Return (X, Y) of the center of cell containing provided text 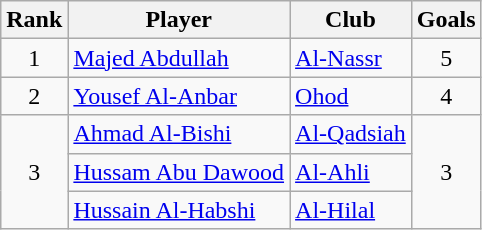
Player (179, 20)
Al-Hilal (351, 210)
Yousef Al-Anbar (179, 96)
Hussain Al-Habshi (179, 210)
5 (446, 58)
Al-Qadsiah (351, 134)
Al-Ahli (351, 172)
Club (351, 20)
4 (446, 96)
Ohod (351, 96)
Al-Nassr (351, 58)
Majed Abdullah (179, 58)
2 (34, 96)
1 (34, 58)
Ahmad Al-Bishi (179, 134)
Hussam Abu Dawood (179, 172)
Goals (446, 20)
Rank (34, 20)
